From the cell containing the given text, extract its center point as (x, y) coordinate. 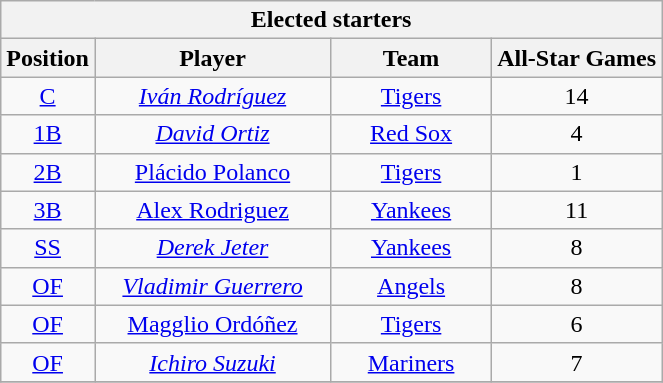
2B (48, 172)
C (48, 96)
Alex Rodriguez (212, 210)
Position (48, 58)
4 (577, 134)
SS (48, 248)
Mariners (412, 362)
1B (48, 134)
Iván Rodríguez (212, 96)
Ichiro Suzuki (212, 362)
Player (212, 58)
Red Sox (412, 134)
7 (577, 362)
6 (577, 324)
14 (577, 96)
All-Star Games (577, 58)
Plácido Polanco (212, 172)
11 (577, 210)
Derek Jeter (212, 248)
3B (48, 210)
Vladimir Guerrero (212, 286)
Angels (412, 286)
David Ortiz (212, 134)
Team (412, 58)
Elected starters (332, 20)
1 (577, 172)
Magglio Ordóñez (212, 324)
